Search for the cell housing the specified text and yield its (X, Y) center coordinate. 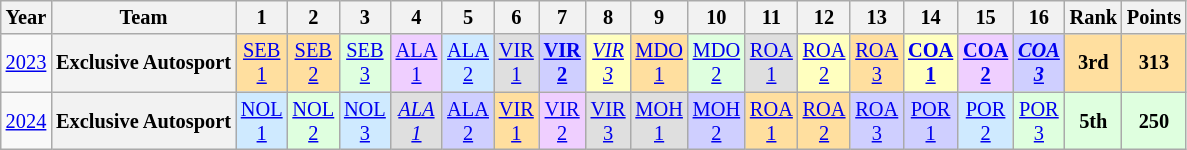
Rank (1094, 17)
COA2 (986, 63)
SEB3 (365, 63)
MDO2 (716, 63)
NOL2 (313, 121)
5th (1094, 121)
16 (1039, 17)
Year (26, 17)
14 (930, 17)
13 (876, 17)
MDO1 (658, 63)
6 (516, 17)
8 (608, 17)
15 (986, 17)
12 (824, 17)
9 (658, 17)
3rd (1094, 63)
2 (313, 17)
11 (772, 17)
5 (468, 17)
4 (417, 17)
7 (562, 17)
2024 (26, 121)
1 (262, 17)
3 (365, 17)
MOH1 (658, 121)
313 (1154, 63)
NOL3 (365, 121)
10 (716, 17)
COA1 (930, 63)
COA3 (1039, 63)
NOL1 (262, 121)
MOH2 (716, 121)
POR2 (986, 121)
250 (1154, 121)
SEB2 (313, 63)
POR3 (1039, 121)
2023 (26, 63)
SEB1 (262, 63)
Team (144, 17)
POR1 (930, 121)
Points (1154, 17)
